Locate the cell with the specified text and output its (X, Y) center coordinate. 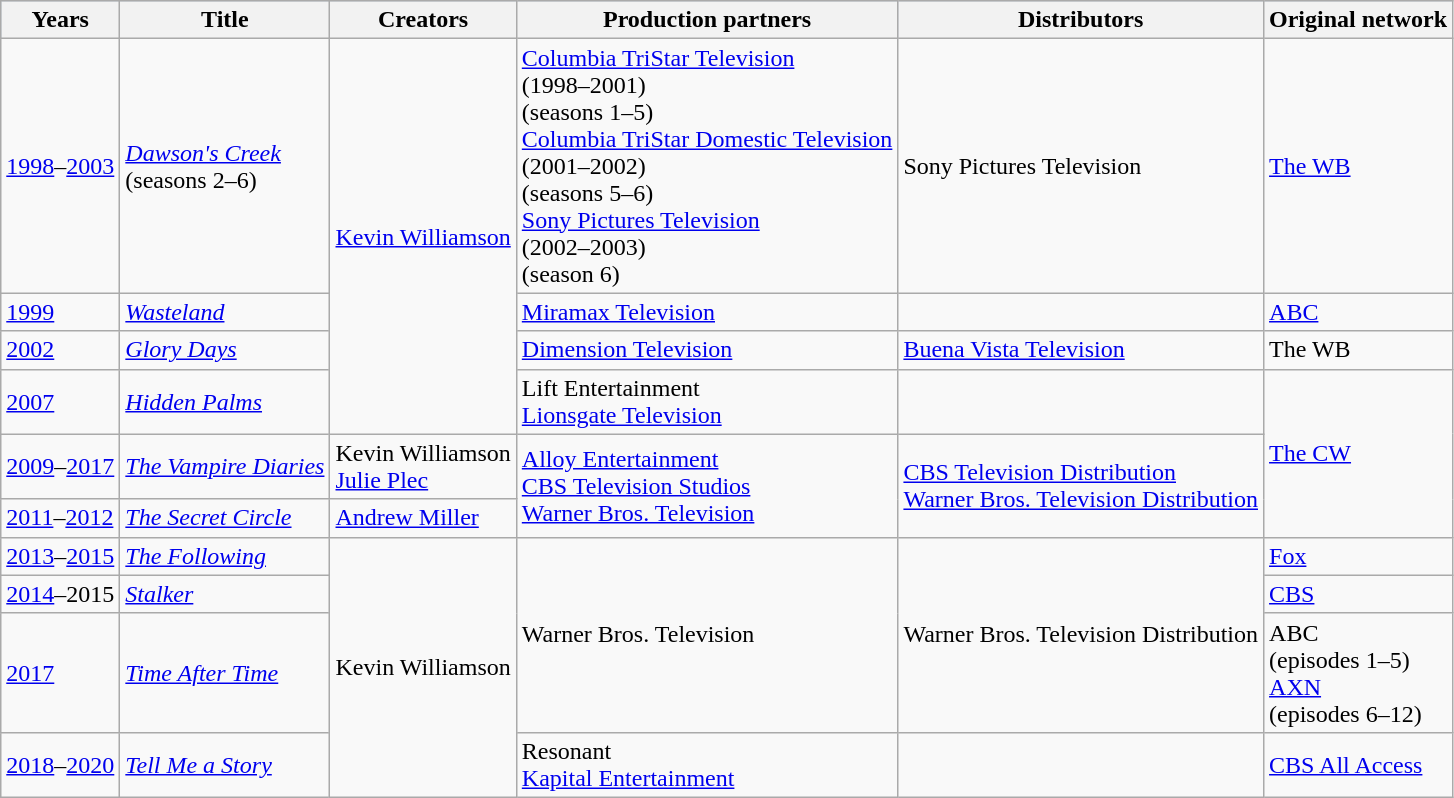
The CW (1358, 453)
Time After Time (225, 672)
ABC (1358, 312)
The Vampire Diaries (225, 466)
2009–2017 (60, 466)
Title (225, 20)
Dawson's Creek(seasons 2–6) (225, 166)
Wasteland (225, 312)
1998–2003 (60, 166)
2013–2015 (60, 556)
Fox (1358, 556)
Tell Me a Story (225, 764)
Distributors (1081, 20)
Production partners (707, 20)
Dimension Television (707, 350)
2002 (60, 350)
ResonantKapital Entertainment (707, 764)
Years (60, 20)
1999 (60, 312)
2014–2015 (60, 594)
Warner Bros. Television (707, 634)
2007 (60, 402)
Warner Bros. Television Distribution (1081, 634)
Creators (423, 20)
Hidden Palms (225, 402)
The Following (225, 556)
The Secret Circle (225, 518)
Alloy EntertainmentCBS Television StudiosWarner Bros. Television (707, 486)
Original network (1358, 20)
Sony Pictures Television (1081, 166)
CBS All Access (1358, 764)
ABC(episodes 1–5)AXN(episodes 6–12) (1358, 672)
Lift EntertainmentLionsgate Television (707, 402)
Kevin WilliamsonJulie Plec (423, 466)
CBS (1358, 594)
Stalker (225, 594)
Buena Vista Television (1081, 350)
2018–2020 (60, 764)
Miramax Television (707, 312)
Andrew Miller (423, 518)
Glory Days (225, 350)
CBS Television DistributionWarner Bros. Television Distribution (1081, 486)
2017 (60, 672)
2011–2012 (60, 518)
